Identify which cell holds the provided text, then report its (x, y) central coordinate. 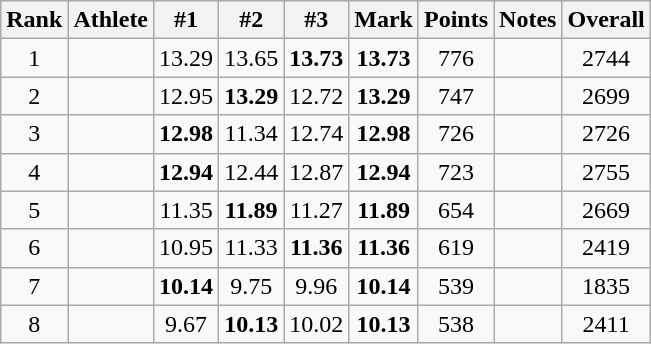
8 (34, 324)
12.95 (186, 96)
Points (456, 20)
2419 (606, 248)
747 (456, 96)
11.33 (252, 248)
12.72 (316, 96)
5 (34, 210)
6 (34, 248)
2744 (606, 58)
12.44 (252, 172)
11.35 (186, 210)
12.74 (316, 134)
10.95 (186, 248)
726 (456, 134)
2 (34, 96)
9.75 (252, 286)
9.67 (186, 324)
13.65 (252, 58)
4 (34, 172)
723 (456, 172)
538 (456, 324)
#1 (186, 20)
2699 (606, 96)
Notes (528, 20)
776 (456, 58)
2411 (606, 324)
2755 (606, 172)
619 (456, 248)
11.34 (252, 134)
2726 (606, 134)
Mark (384, 20)
#2 (252, 20)
Rank (34, 20)
7 (34, 286)
12.87 (316, 172)
1835 (606, 286)
2669 (606, 210)
Athlete (111, 20)
1 (34, 58)
539 (456, 286)
9.96 (316, 286)
10.02 (316, 324)
654 (456, 210)
11.27 (316, 210)
3 (34, 134)
Overall (606, 20)
#3 (316, 20)
